Output the [x, y] coordinate of the center of the cell containing the given text.  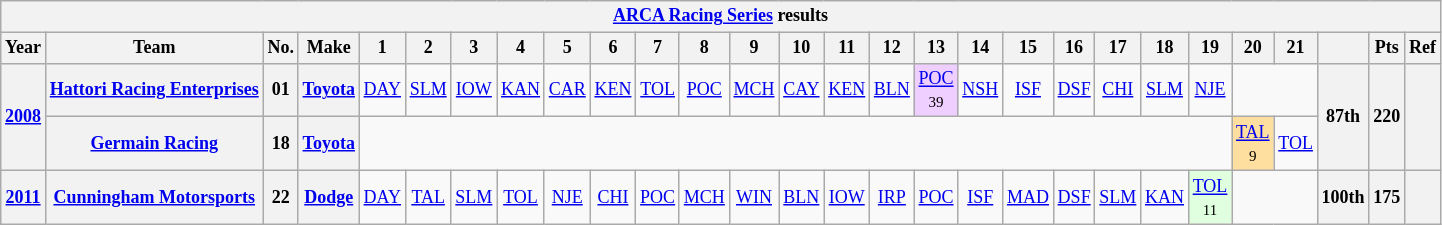
21 [1296, 48]
TAL [428, 197]
7 [658, 48]
WIN [754, 197]
NSH [980, 90]
Germain Racing [154, 144]
Year [24, 48]
15 [1028, 48]
17 [1118, 48]
10 [802, 48]
ARCA Racing Series results [721, 16]
MAD [1028, 197]
8 [704, 48]
14 [980, 48]
Team [154, 48]
22 [280, 197]
Hattori Racing Enterprises [154, 90]
4 [521, 48]
Ref [1423, 48]
175 [1387, 197]
CAY [802, 90]
100th [1343, 197]
12 [892, 48]
13 [936, 48]
Dodge [328, 197]
16 [1074, 48]
9 [754, 48]
220 [1387, 116]
1 [382, 48]
3 [474, 48]
2011 [24, 197]
87th [1343, 116]
2008 [24, 116]
20 [1253, 48]
Pts [1387, 48]
TAL9 [1253, 144]
19 [1210, 48]
2 [428, 48]
Cunningham Motorsports [154, 197]
POC39 [936, 90]
01 [280, 90]
Make [328, 48]
TOL11 [1210, 197]
5 [567, 48]
IRP [892, 197]
11 [847, 48]
CAR [567, 90]
No. [280, 48]
6 [613, 48]
